Search for the cell housing the specified text and yield its (x, y) center coordinate. 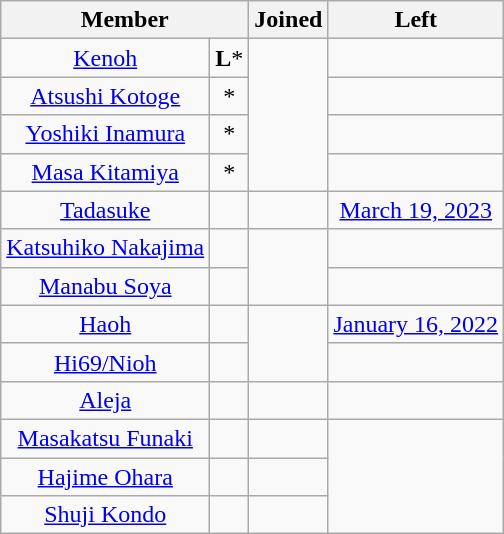
Katsuhiko Nakajima (106, 248)
Joined (288, 20)
Kenoh (106, 58)
March 19, 2023 (416, 210)
January 16, 2022 (416, 324)
Hi69/Nioh (106, 362)
Shuji Kondo (106, 515)
Haoh (106, 324)
Masa Kitamiya (106, 172)
Masakatsu Funaki (106, 438)
Atsushi Kotoge (106, 96)
Yoshiki Inamura (106, 134)
L* (230, 58)
Tadasuke (106, 210)
Manabu Soya (106, 286)
Hajime Ohara (106, 477)
Aleja (106, 400)
Member (125, 20)
Left (416, 20)
